Return the (x, y) coordinate for the center point of the cell that contains the specified text.  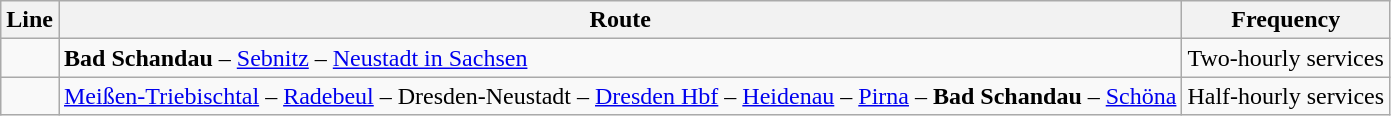
Bad Schandau – Sebnitz – Neustadt in Sachsen (620, 58)
Route (620, 20)
Half-hourly services (1286, 96)
Meißen-Triebischtal – Radebeul – Dresden-Neustadt – Dresden Hbf – Heidenau – Pirna – Bad Schandau – Schöna (620, 96)
Line (30, 20)
Frequency (1286, 20)
Two-hourly services (1286, 58)
